Pinpoint the cell where the given text exists, returning its [X, Y] midpoint coordinate. 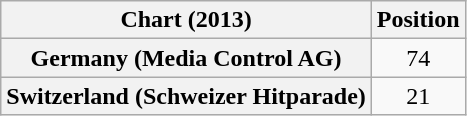
Position [418, 20]
74 [418, 58]
21 [418, 96]
Chart (2013) [186, 20]
Switzerland (Schweizer Hitparade) [186, 96]
Germany (Media Control AG) [186, 58]
